Scan for the cell matching the given text and deliver its (x, y) coordinate at center. 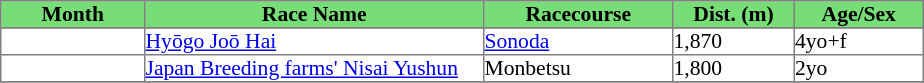
1,870 (734, 42)
Age/Sex (858, 14)
Hyōgo Joō Hai (314, 42)
Dist. (m) (734, 14)
Racecourse (578, 14)
Race Name (314, 14)
Month (73, 14)
1,800 (734, 68)
Japan Breeding farms' Nisai Yushun (314, 68)
4yo+f (858, 42)
Sonoda (578, 42)
Monbetsu (578, 68)
2yo (858, 68)
